Return the [X, Y] coordinate for the center point of the cell that contains the specified text.  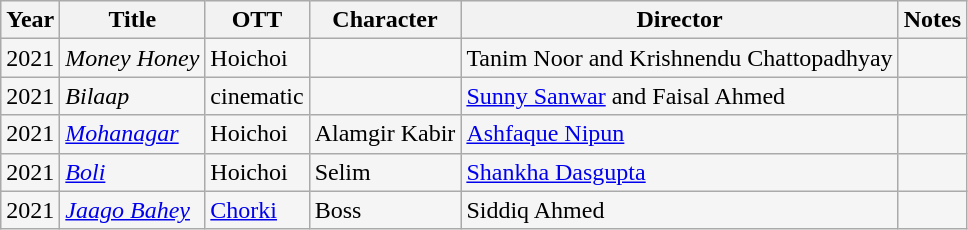
Notes [932, 20]
Siddiq Ahmed [680, 210]
Mohanagar [132, 134]
Character [385, 20]
Title [132, 20]
OTT [257, 20]
Director [680, 20]
Money Honey [132, 58]
Boli [132, 172]
Boss [385, 210]
Year [30, 20]
Tanim Noor and Krishnendu Chattopadhyay [680, 58]
Ashfaque Nipun [680, 134]
cinematic [257, 96]
Bilaap [132, 96]
Selim [385, 172]
Jaago Bahey [132, 210]
Chorki [257, 210]
Sunny Sanwar and Faisal Ahmed [680, 96]
Alamgir Kabir [385, 134]
Shankha Dasgupta [680, 172]
